Identify which cell holds the provided text, then report its (X, Y) central coordinate. 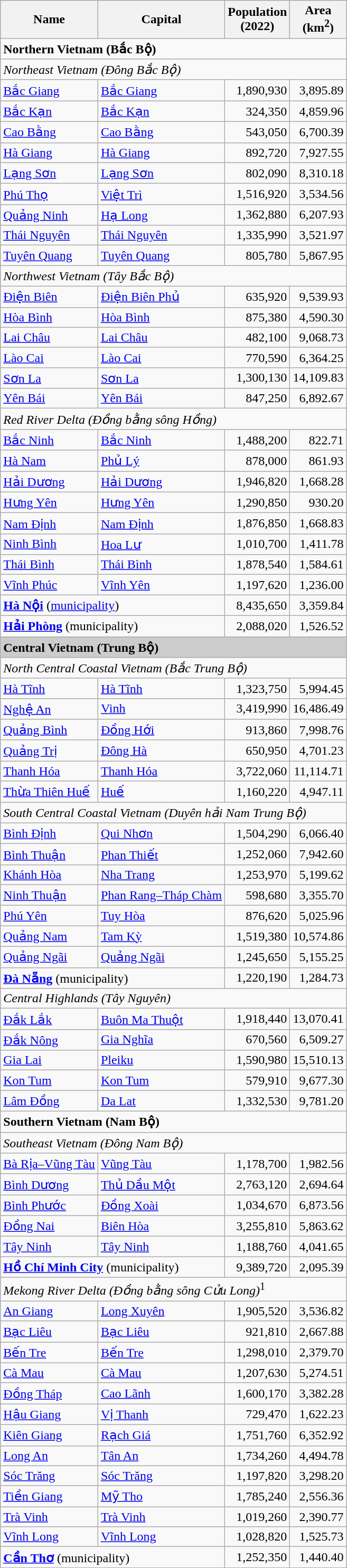
1,362,880 (258, 215)
1,785,240 (258, 1496)
Long An (50, 1456)
9,781.20 (318, 1101)
6,352.92 (318, 1435)
847,250 (258, 398)
1,019,260 (258, 1517)
598,680 (258, 895)
876,620 (258, 916)
Huế (161, 792)
913,860 (258, 730)
Đắk Lắk (50, 1019)
North Central Coastal Vietnam (Bắc Trung Bộ) (173, 668)
6,364.25 (318, 357)
Điện Biên (50, 297)
Lâm Đồng (50, 1101)
Mỹ Tho (161, 1496)
650,950 (258, 750)
1,905,520 (258, 1311)
Ninh Bình (50, 544)
Vinh (161, 709)
Hậu Giang (50, 1414)
892,720 (258, 153)
Phú Thọ (50, 194)
1,946,820 (258, 482)
6,207.93 (318, 215)
1,323,750 (258, 688)
7,998.76 (318, 730)
1,236.00 (318, 585)
6,066.40 (318, 833)
Thừa Thiên Huế (50, 792)
1,298,010 (258, 1353)
1,411.78 (318, 544)
Pleiku (161, 1060)
4,701.23 (318, 750)
Red River Delta (Đồng bằng sông Hồng) (173, 419)
543,050 (258, 132)
Thủ Dầu Một (161, 1184)
Việt Trì (161, 194)
Bình Thuận (50, 854)
Southeast Vietnam (Đông Nam Bộ) (173, 1143)
4,494.78 (318, 1456)
8,435,650 (258, 605)
3,534.56 (318, 194)
Biên Hòa (161, 1226)
5,994.45 (318, 688)
Rạch Giá (161, 1435)
1,584.61 (318, 565)
1,876,850 (258, 524)
16,486.49 (318, 709)
1,440.40 (318, 1557)
Hạ Long (161, 215)
3,722,060 (258, 771)
Đông Hà (161, 750)
1,918,440 (258, 1019)
1,197,820 (258, 1476)
3,355.70 (318, 895)
1,300,130 (258, 378)
1,252,350 (258, 1557)
1,600,170 (258, 1393)
1,504,290 (258, 833)
3,419,990 (258, 709)
5,155.25 (318, 957)
Phú Yên (50, 916)
Bà Rịa–Vũng Tàu (50, 1164)
670,560 (258, 1040)
1,878,540 (258, 565)
Capital (161, 20)
Đồng Hới (161, 730)
9,389,720 (258, 1267)
4,590.30 (318, 317)
1,335,990 (258, 235)
6,700.39 (318, 132)
1,010,700 (258, 544)
1,525.73 (318, 1537)
5,274.51 (318, 1373)
805,780 (258, 255)
1,290,850 (258, 502)
South Central Coastal Vietnam (Duyên hải Nam Trung Bộ) (173, 813)
1,982.56 (318, 1164)
921,810 (258, 1332)
2,763,120 (258, 1184)
861.93 (318, 461)
Tuy Hòa (161, 916)
3,536.82 (318, 1311)
1,252,060 (258, 854)
Cao Lãnh (161, 1393)
1,207,630 (258, 1373)
Ninh Thuận (50, 895)
Quảng Ninh (50, 215)
Tân An (161, 1456)
An Giang (50, 1311)
11,114.71 (318, 771)
1,890,930 (258, 90)
930.20 (318, 502)
14,109.83 (318, 378)
1,488,200 (258, 440)
Mekong River Delta (Đồng bằng sông Cửu Long)1 (173, 1290)
Northwest Vietnam (Tây Bắc Bộ) (173, 276)
2,390.77 (318, 1517)
1,668.83 (318, 524)
4,947.11 (318, 792)
Cần Thơ (municipality) (113, 1557)
Phủ Lý (161, 461)
Buôn Ma Thuột (161, 1019)
3,255,810 (258, 1226)
Central Highlands (Tây Nguyên) (173, 999)
Phan Thiết (161, 854)
Northeast Vietnam (Đông Bắc Bộ) (173, 70)
Central Vietnam (Trung Bộ) (173, 647)
Name (50, 20)
7,942.60 (318, 854)
Hà Nội (municipality) (113, 605)
1,245,650 (258, 957)
1,178,700 (258, 1164)
Bình Định (50, 833)
3,298.20 (318, 1476)
3,521.97 (318, 235)
Phan Rang–Tháp Chàm (161, 895)
Vị Thanh (161, 1414)
Qui Nhơn (161, 833)
324,350 (258, 111)
1,734,260 (258, 1456)
2,379.70 (318, 1353)
Bình Dương (50, 1184)
3,895.89 (318, 90)
7,927.55 (318, 153)
Khánh Hòa (50, 875)
Southern Vietnam (Nam Bộ) (173, 1122)
770,590 (258, 357)
Đồng Nai (50, 1226)
822.71 (318, 440)
15,510.13 (318, 1060)
Tiền Giang (50, 1496)
Area(km2) (318, 20)
802,090 (258, 173)
1,526.52 (318, 626)
Bình Phước (50, 1205)
1,188,760 (258, 1247)
4,041.65 (318, 1247)
9,677.30 (318, 1080)
1,751,760 (258, 1435)
5,867.95 (318, 255)
Gia Nghĩa (161, 1040)
Kiên Giang (50, 1435)
1,590,980 (258, 1060)
2,088,020 (258, 626)
878,000 (258, 461)
1,622.23 (318, 1414)
Đà Nẵng (municipality) (113, 978)
1,519,380 (258, 936)
2,556.36 (318, 1496)
1,028,820 (258, 1537)
729,470 (258, 1414)
Hà Nam (50, 461)
3,382.28 (318, 1393)
5,025.96 (318, 916)
1,197,620 (258, 585)
2,095.39 (318, 1267)
Long Xuyên (161, 1311)
635,920 (258, 297)
Vĩnh Yên (161, 585)
Quảng Trị (50, 750)
Population(2022) (258, 20)
Hồ Chí Minh City (municipality) (113, 1267)
579,910 (258, 1080)
6,873.56 (318, 1205)
4,859.96 (318, 111)
10,574.86 (318, 936)
Đồng Tháp (50, 1393)
Điện Biên Phủ (161, 297)
3,359.84 (318, 605)
1,160,220 (258, 792)
Đồng Xoài (161, 1205)
5,863.62 (318, 1226)
Gia Lai (50, 1060)
2,667.88 (318, 1332)
Nghệ An (50, 709)
Hoa Lư (161, 544)
Vũng Tàu (161, 1164)
Da Lat (161, 1101)
5,199.62 (318, 875)
1,284.73 (318, 978)
6,509.27 (318, 1040)
Quảng Bình (50, 730)
13,070.41 (318, 1019)
8,310.18 (318, 173)
6,892.67 (318, 398)
1,516,920 (258, 194)
Vĩnh Phúc (50, 585)
Hải Phòng (municipality) (113, 626)
1,220,190 (258, 978)
2,694.64 (318, 1184)
Tam Kỳ (161, 936)
1,034,670 (258, 1205)
Northern Vietnam (Bắc Bộ) (173, 49)
875,380 (258, 317)
Đắk Nông (50, 1040)
1,668.28 (318, 482)
9,539.93 (318, 297)
1,332,530 (258, 1101)
Quảng Nam (50, 936)
9,068.73 (318, 337)
1,253,970 (258, 875)
Nha Trang (161, 875)
482,100 (258, 337)
